Detect which cell encompasses the target text, then output its (x, y) center coordinate. 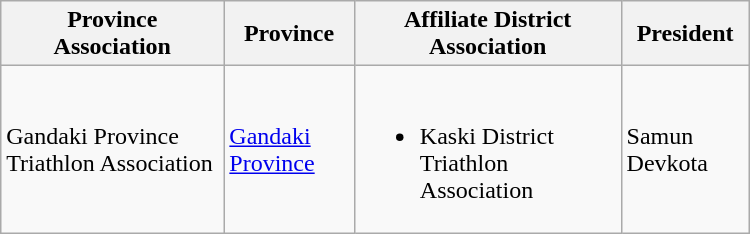
Kaski District Triathlon Association (488, 150)
Gandaki Province Triathlon Association (112, 150)
Affiliate District Association (488, 34)
Samun Devkota (685, 150)
President (685, 34)
Province Association (112, 34)
Province (289, 34)
Gandaki Province (289, 150)
